Detect which cell encompasses the target text, then output its (X, Y) center coordinate. 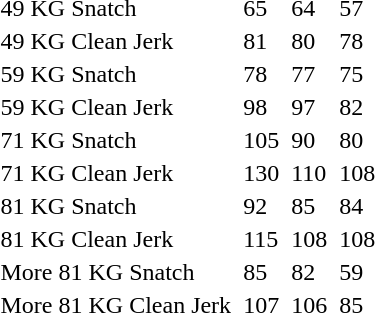
77 (310, 74)
97 (310, 107)
110 (310, 173)
92 (262, 206)
90 (310, 140)
115 (262, 239)
80 (310, 41)
78 (262, 74)
130 (262, 173)
105 (262, 140)
108 (310, 239)
82 (310, 272)
98 (262, 107)
81 (262, 41)
